Capture the cell that displays the provided text and extract its [x, y] central coordinate. 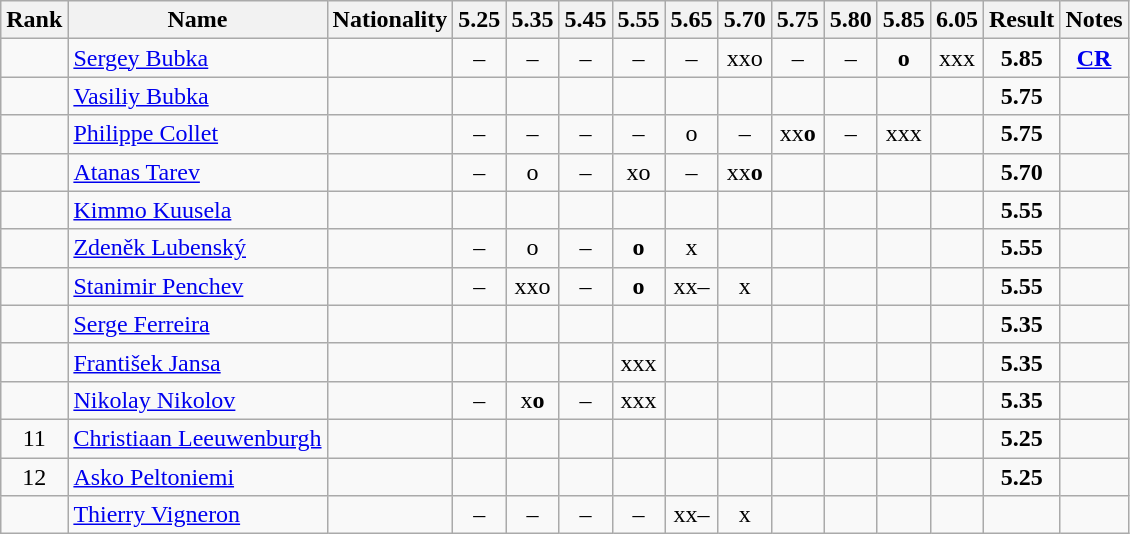
6.05 [956, 20]
5.65 [692, 20]
Asko Peltoniemi [198, 477]
Kimmo Kuusela [198, 210]
Serge Ferreira [198, 324]
Philippe Collet [198, 134]
Nationality [390, 20]
Nikolay Nikolov [198, 400]
Zdeněk Lubenský [198, 248]
František Jansa [198, 362]
11 [34, 438]
Stanimir Penchev [198, 286]
Result [1021, 20]
5.45 [586, 20]
Sergey Bubka [198, 58]
Vasiliy Bubka [198, 96]
Name [198, 20]
Atanas Tarev [198, 172]
Notes [1094, 20]
Thierry Vigneron [198, 515]
Rank [34, 20]
12 [34, 477]
Christiaan Leeuwenburgh [198, 438]
CR [1094, 58]
5.80 [850, 20]
